Pinpoint the cell where the given text exists, returning its [x, y] midpoint coordinate. 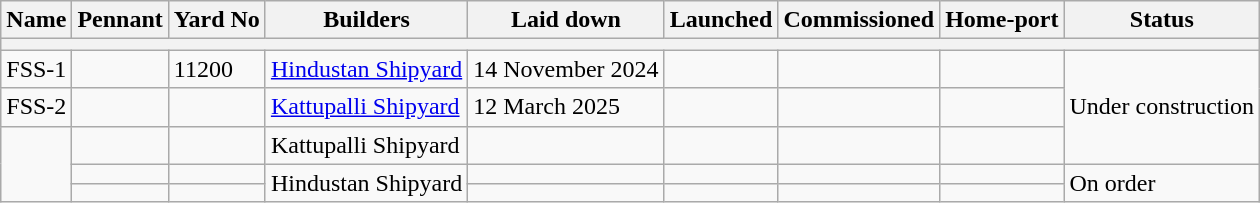
FSS-2 [36, 107]
Yard No [216, 20]
Builders [366, 20]
Launched [721, 20]
FSS-1 [36, 69]
11200 [216, 69]
14 November 2024 [566, 69]
Status [1162, 20]
On order [1162, 183]
Name [36, 20]
Commissioned [859, 20]
Under construction [1162, 107]
Pennant [120, 20]
12 March 2025 [566, 107]
Laid down [566, 20]
Home-port [1002, 20]
